Pinpoint the cell where the given text exists, returning its [X, Y] midpoint coordinate. 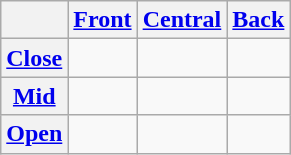
Front [102, 20]
Central [182, 20]
Mid [34, 96]
Back [258, 20]
Open [34, 134]
Close [34, 58]
